Return the [x, y] coordinate for the center point of the cell that contains the specified text.  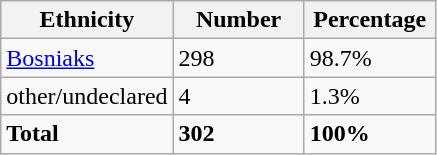
1.3% [370, 96]
302 [238, 134]
100% [370, 134]
4 [238, 96]
Total [87, 134]
Bosniaks [87, 58]
Percentage [370, 20]
other/undeclared [87, 96]
298 [238, 58]
98.7% [370, 58]
Ethnicity [87, 20]
Number [238, 20]
